Find where the given text appears and provide that cell's center as [x, y] coordinate. 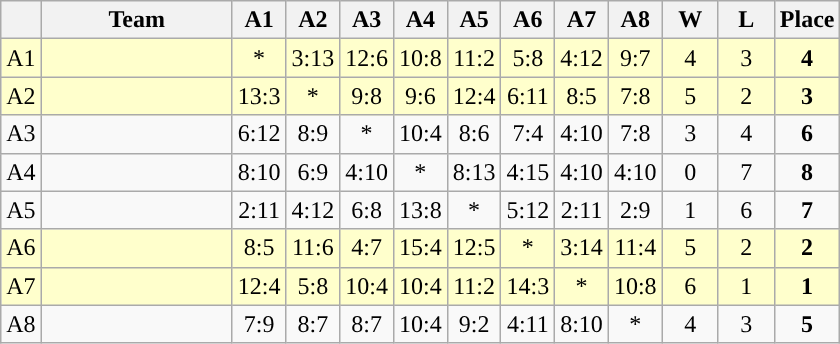
9:8 [367, 96]
7:9 [259, 324]
6:12 [259, 134]
Team [136, 20]
9:7 [635, 58]
12:6 [367, 58]
4:11 [528, 324]
2:9 [635, 210]
7:4 [528, 134]
5:12 [528, 210]
W [690, 20]
11:6 [313, 248]
8:6 [474, 134]
4:15 [528, 172]
13:3 [259, 96]
Place [807, 20]
13:8 [420, 210]
3:14 [582, 248]
15:4 [420, 248]
4:7 [367, 248]
6:11 [528, 96]
9:6 [420, 96]
0 [690, 172]
11:4 [635, 248]
6:9 [313, 172]
L [746, 20]
14:3 [528, 286]
6:8 [367, 210]
8:13 [474, 172]
12:5 [474, 248]
3:13 [313, 58]
8 [807, 172]
8:9 [313, 134]
9:2 [474, 324]
